Scan for the cell matching the given text and deliver its [x, y] coordinate at center. 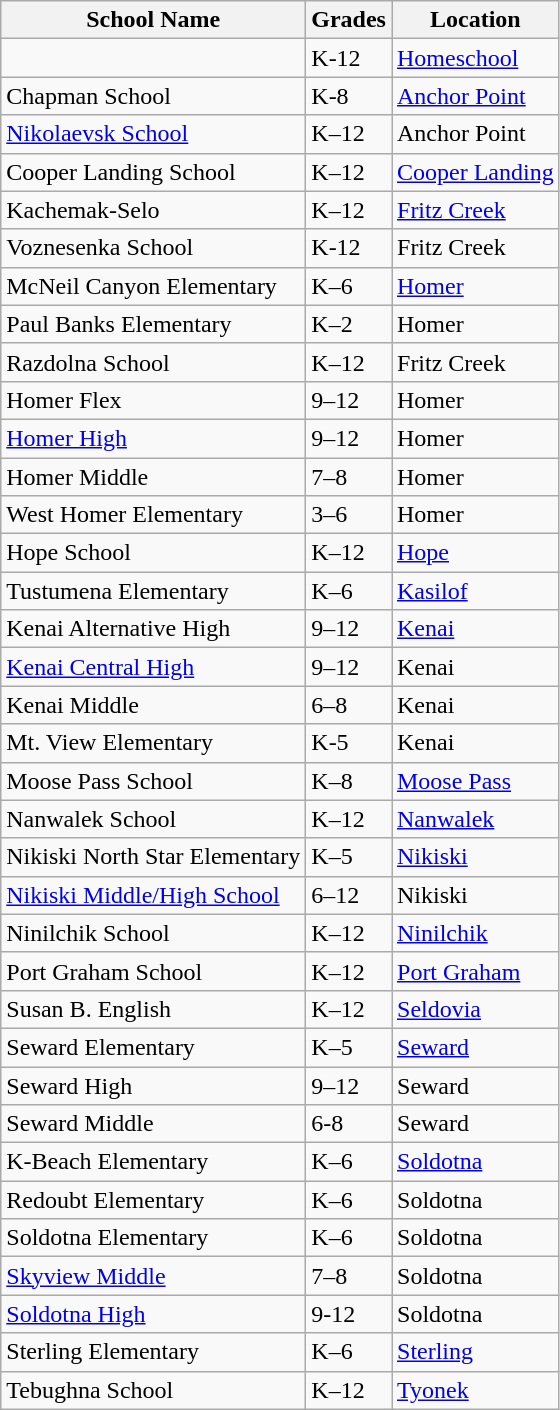
Hope [476, 553]
Nikiski North Star Elementary [154, 857]
Redoubt Elementary [154, 1200]
Kenai Central High [154, 667]
K–8 [349, 781]
Kenai Alternative High [154, 629]
K-5 [349, 743]
K-8 [349, 96]
Susan B. English [154, 1009]
McNeil Canyon Elementary [154, 286]
Seward Elementary [154, 1047]
Kasilof [476, 591]
Tebughna School [154, 1390]
Cooper Landing School [154, 172]
Location [476, 20]
Ninilchik [476, 933]
Tustumena Elementary [154, 591]
Sterling Elementary [154, 1352]
K–2 [349, 324]
Grades [349, 20]
Mt. View Elementary [154, 743]
Soldotna High [154, 1314]
6–12 [349, 895]
Homer Middle [154, 477]
Nanwalek [476, 819]
Nikiski Middle/High School [154, 895]
Sterling [476, 1352]
Kenai Middle [154, 705]
Homeschool [476, 58]
6–8 [349, 705]
Homer High [154, 438]
K-Beach Elementary [154, 1162]
Ninilchik School [154, 933]
Voznesenka School [154, 248]
Homer Flex [154, 400]
Hope School [154, 553]
Cooper Landing [476, 172]
Paul Banks Elementary [154, 324]
Soldotna Elementary [154, 1238]
Chapman School [154, 96]
Port Graham School [154, 971]
Seward High [154, 1085]
Tyonek [476, 1390]
Moose Pass [476, 781]
Nikolaevsk School [154, 134]
6-8 [349, 1124]
Moose Pass School [154, 781]
Nanwalek School [154, 819]
Port Graham [476, 971]
Skyview Middle [154, 1276]
Seldovia [476, 1009]
3–6 [349, 515]
Kachemak-Selo [154, 210]
Razdolna School [154, 362]
School Name [154, 20]
9-12 [349, 1314]
Seward Middle [154, 1124]
West Homer Elementary [154, 515]
